Identify which cell holds the provided text, then report its (X, Y) central coordinate. 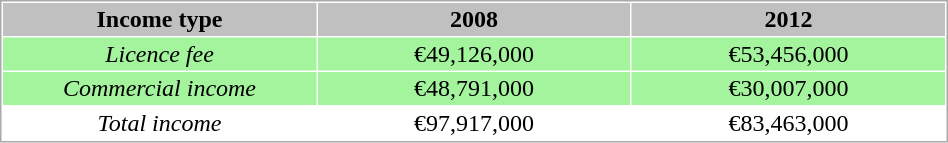
Total income (160, 122)
€97,917,000 (474, 122)
€83,463,000 (788, 122)
€49,126,000 (474, 54)
€53,456,000 (788, 54)
€48,791,000 (474, 88)
2008 (474, 20)
Commercial income (160, 88)
2012 (788, 20)
Income type (160, 20)
€30,007,000 (788, 88)
Licence fee (160, 54)
